Return (x, y) of the center of cell containing provided text 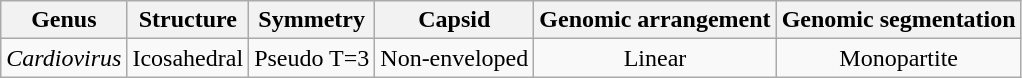
Icosahedral (188, 58)
Genomic arrangement (655, 20)
Genus (64, 20)
Capsid (454, 20)
Structure (188, 20)
Cardiovirus (64, 58)
Non-enveloped (454, 58)
Monopartite (898, 58)
Genomic segmentation (898, 20)
Pseudo T=3 (312, 58)
Linear (655, 58)
Symmetry (312, 20)
